Scan for the cell matching the given text and deliver its (x, y) coordinate at center. 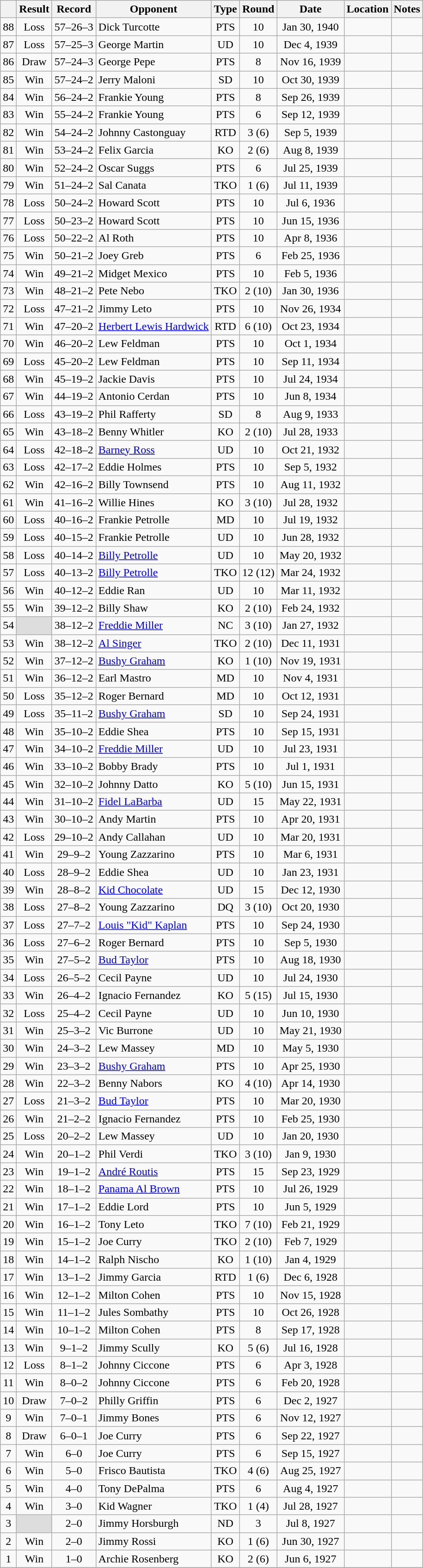
4–0 (74, 1488)
79 (8, 185)
52–24–2 (74, 167)
Feb 25, 1936 (311, 256)
Johnny Datto (153, 784)
May 20, 1932 (311, 555)
Jun 15, 1936 (311, 221)
34 (8, 978)
Jul 19, 1932 (311, 520)
Mar 6, 1931 (311, 855)
Feb 21, 1929 (311, 1224)
60 (8, 520)
37 (8, 925)
Sep 26, 1939 (311, 97)
73 (8, 291)
Sep 12, 1939 (311, 115)
31 (8, 1030)
Nov 15, 1928 (311, 1295)
5 (10) (258, 784)
3 (6) (258, 132)
Archie Rosenberg (153, 1559)
53 (8, 643)
56 (8, 590)
55 (8, 608)
62 (8, 484)
Aug 4, 1927 (311, 1488)
68 (8, 379)
Apr 14, 1930 (311, 1084)
19 (8, 1242)
Mar 20, 1931 (311, 837)
Kid Wagner (153, 1506)
43 (8, 819)
42–18–2 (74, 449)
Jul 11, 1939 (311, 185)
51 (8, 678)
Jules Sombathy (153, 1312)
28–8–2 (74, 890)
76 (8, 238)
88 (8, 27)
Eddie Holmes (153, 467)
Result (34, 9)
Fidel LaBarba (153, 802)
39–12–2 (74, 608)
35 (8, 960)
18–1–2 (74, 1189)
1–0 (74, 1559)
Sep 22, 1927 (311, 1436)
36–12–2 (74, 678)
14–1–2 (74, 1259)
George Martin (153, 44)
Andy Callahan (153, 837)
70 (8, 344)
Joey Greb (153, 256)
81 (8, 150)
Dec 4, 1939 (311, 44)
19–1–2 (74, 1171)
7 (10) (258, 1224)
Louis "Kid" Kaplan (153, 925)
Jan 30, 1940 (311, 27)
7–0–2 (74, 1401)
Oct 26, 1928 (311, 1312)
12 (8, 1365)
DQ (226, 907)
53–24–2 (74, 150)
87 (8, 44)
49 (8, 713)
40–12–2 (74, 590)
Jul 6, 1936 (311, 203)
67 (8, 397)
25–4–2 (74, 1013)
Feb 7, 1929 (311, 1242)
44–19–2 (74, 397)
Midget Mexico (153, 273)
Andy Martin (153, 819)
10–1–2 (74, 1330)
6–0 (74, 1453)
56–24–2 (74, 97)
Billy Shaw (153, 608)
77 (8, 221)
Oct 20, 1930 (311, 907)
George Pepe (153, 62)
Ralph Nischo (153, 1259)
42 (8, 837)
22 (8, 1189)
86 (8, 62)
Dick Turcotte (153, 27)
29–10–2 (74, 837)
Felix Garcia (153, 150)
Jimmy Rossi (153, 1541)
15–1–2 (74, 1242)
28–9–2 (74, 872)
23 (8, 1171)
Bobby Brady (153, 766)
Jan 30, 1936 (311, 291)
45–20–2 (74, 361)
Dec 12, 1930 (311, 890)
46 (8, 766)
May 22, 1931 (311, 802)
38 (8, 907)
59 (8, 538)
Tony DePalma (153, 1488)
42–16–2 (74, 484)
5–0 (74, 1471)
37–12–2 (74, 661)
Sal Canata (153, 185)
20 (8, 1224)
Billy Townsend (153, 484)
Aug 11, 1932 (311, 484)
Feb 5, 1936 (311, 273)
8–1–2 (74, 1365)
5 (6) (258, 1348)
24–3–2 (74, 1048)
1 (4) (258, 1506)
48–21–2 (74, 291)
23–3–2 (74, 1066)
75 (8, 256)
13 (8, 1348)
7–0–1 (74, 1418)
17 (8, 1277)
Jan 27, 1932 (311, 626)
Apr 20, 1931 (311, 819)
Jul 25, 1939 (311, 167)
Nov 4, 1931 (311, 678)
Willie Hines (153, 502)
Jimmy Horsburgh (153, 1524)
Nov 19, 1931 (311, 661)
30–10–2 (74, 819)
Nov 12, 1927 (311, 1418)
Jun 5, 1929 (311, 1207)
Eddie Lord (153, 1207)
27–7–2 (74, 925)
28 (8, 1084)
Barney Ross (153, 449)
9–1–2 (74, 1348)
42–17–2 (74, 467)
Apr 25, 1930 (311, 1066)
3–0 (74, 1506)
69 (8, 361)
80 (8, 167)
17–1–2 (74, 1207)
27–5–2 (74, 960)
Jun 8, 1934 (311, 397)
Johnny Castonguay (153, 132)
Oct 23, 1934 (311, 326)
Feb 25, 1930 (311, 1119)
85 (8, 80)
Earl Mastro (153, 678)
13–1–2 (74, 1277)
Dec 11, 1931 (311, 643)
9 (8, 1418)
Date (311, 9)
Panama Al Brown (153, 1189)
57–24–3 (74, 62)
50–23–2 (74, 221)
Nov 26, 1934 (311, 309)
30 (8, 1048)
Dec 2, 1927 (311, 1401)
66 (8, 414)
32 (8, 1013)
11–1–2 (74, 1312)
Jul 15, 1930 (311, 995)
27 (8, 1101)
45 (8, 784)
51–24–2 (74, 185)
41–16–2 (74, 502)
Sep 15, 1931 (311, 731)
6–0–1 (74, 1436)
50–24–2 (74, 203)
12–1–2 (74, 1295)
Oscar Suggs (153, 167)
Frisco Bautista (153, 1471)
Jimmy Garcia (153, 1277)
63 (8, 467)
Jun 28, 1932 (311, 538)
Jul 24, 1930 (311, 978)
Aug 9, 1933 (311, 414)
47 (8, 749)
33–10–2 (74, 766)
Oct 1, 1934 (311, 344)
39 (8, 890)
20–1–2 (74, 1154)
1 (8, 1559)
Jun 30, 1927 (311, 1541)
48 (8, 731)
Mar 24, 1932 (311, 573)
Feb 24, 1932 (311, 608)
20–2–2 (74, 1136)
61 (8, 502)
Jul 8, 1927 (311, 1524)
Feb 20, 1928 (311, 1383)
11 (8, 1383)
29–9–2 (74, 855)
Eddie Ran (153, 590)
Sep 5, 1939 (311, 132)
27–8–2 (74, 907)
May 5, 1930 (311, 1048)
50–22–2 (74, 238)
Jul 26, 1929 (311, 1189)
64 (8, 449)
57 (8, 573)
2 (8, 1541)
Mar 11, 1932 (311, 590)
Jan 4, 1929 (311, 1259)
Record (74, 9)
71 (8, 326)
Nov 16, 1939 (311, 62)
Jimmy Leto (153, 309)
21–3–2 (74, 1101)
65 (8, 432)
16 (8, 1295)
May 21, 1930 (311, 1030)
Sep 15, 1927 (311, 1453)
Jul 23, 1931 (311, 749)
47–21–2 (74, 309)
Round (258, 9)
41 (8, 855)
43–18–2 (74, 432)
Antonio Cerdan (153, 397)
Sep 24, 1930 (311, 925)
84 (8, 97)
NC (226, 626)
Jerry Maloni (153, 80)
31–10–2 (74, 802)
Sep 24, 1931 (311, 713)
Sep 11, 1934 (311, 361)
50–21–2 (74, 256)
Oct 21, 1932 (311, 449)
57–24–2 (74, 80)
83 (8, 115)
André Routis (153, 1171)
54–24–2 (74, 132)
Jun 6, 1927 (311, 1559)
26–4–2 (74, 995)
43–19–2 (74, 414)
Kid Chocolate (153, 890)
Jul 16, 1928 (311, 1348)
Jackie Davis (153, 379)
Sep 23, 1929 (311, 1171)
Jun 10, 1930 (311, 1013)
45–19–2 (74, 379)
Benny Nabors (153, 1084)
18 (8, 1259)
Location (368, 9)
5 (15) (258, 995)
27–6–2 (74, 942)
Herbert Lewis Hardwick (153, 326)
Jul 24, 1934 (311, 379)
4 (6) (258, 1471)
36 (8, 942)
Jan 20, 1930 (311, 1136)
78 (8, 203)
44 (8, 802)
Mar 20, 1930 (311, 1101)
57–26–3 (74, 27)
Sep 5, 1932 (311, 467)
Aug 25, 1927 (311, 1471)
32–10–2 (74, 784)
7 (8, 1453)
22–3–2 (74, 1084)
49–21–2 (74, 273)
Aug 18, 1930 (311, 960)
47–20–2 (74, 326)
Jimmy Bones (153, 1418)
50 (8, 696)
Aug 8, 1939 (311, 150)
Al Singer (153, 643)
46–20–2 (74, 344)
Opponent (153, 9)
Jan 23, 1931 (311, 872)
Pete Nebo (153, 291)
25 (8, 1136)
34–10–2 (74, 749)
14 (8, 1330)
Phil Rafferty (153, 414)
Oct 12, 1931 (311, 696)
40–13–2 (74, 573)
Jul 28, 1932 (311, 502)
54 (8, 626)
25–3–2 (74, 1030)
Jul 1, 1931 (311, 766)
4 (10) (258, 1084)
35–10–2 (74, 731)
Benny Whitler (153, 432)
5 (8, 1488)
82 (8, 132)
Phil Verdi (153, 1154)
24 (8, 1154)
4 (8, 1506)
26 (8, 1119)
Tony Leto (153, 1224)
Jun 15, 1931 (311, 784)
ND (226, 1524)
Sep 5, 1930 (311, 942)
21–2–2 (74, 1119)
74 (8, 273)
40–15–2 (74, 538)
Al Roth (153, 238)
Oct 30, 1939 (311, 80)
6 (10) (258, 326)
Jan 9, 1930 (311, 1154)
Jul 28, 1933 (311, 432)
72 (8, 309)
35–12–2 (74, 696)
33 (8, 995)
16–1–2 (74, 1224)
Dec 6, 1928 (311, 1277)
40 (8, 872)
58 (8, 555)
Apr 8, 1936 (311, 238)
8–0–2 (74, 1383)
Jimmy Scully (153, 1348)
35–11–2 (74, 713)
Notes (407, 9)
40–14–2 (74, 555)
Vic Burrone (153, 1030)
Philly Griffin (153, 1401)
26–5–2 (74, 978)
Apr 3, 1928 (311, 1365)
29 (8, 1066)
40–16–2 (74, 520)
12 (12) (258, 573)
57–25–3 (74, 44)
Sep 17, 1928 (311, 1330)
52 (8, 661)
Type (226, 9)
55–24–2 (74, 115)
21 (8, 1207)
Jul 28, 1927 (311, 1506)
